Extract the (X, Y) coordinate from the center of the cell holding the provided text.  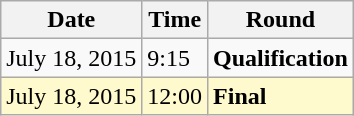
9:15 (175, 58)
Time (175, 20)
Qualification (281, 58)
Final (281, 96)
12:00 (175, 96)
Date (72, 20)
Round (281, 20)
